Find where the given text appears and provide that cell's center as (X, Y) coordinate. 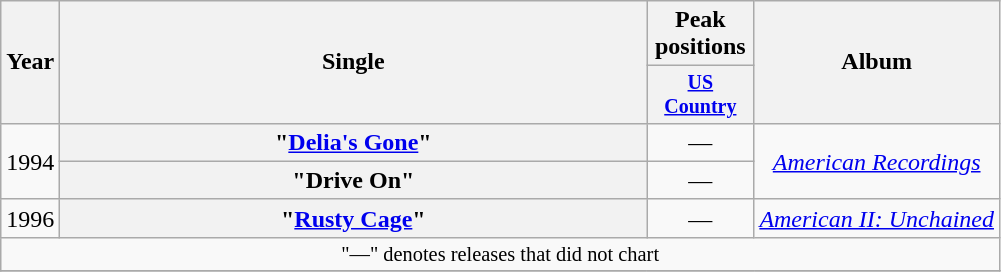
"Drive On" (354, 180)
Year (30, 62)
"Rusty Cage" (354, 218)
"Delia's Gone" (354, 142)
"—" denotes releases that did not chart (500, 254)
1996 (30, 218)
American II: Unchained (877, 218)
Single (354, 62)
American Recordings (877, 161)
1994 (30, 161)
Album (877, 62)
Peak positions (700, 34)
US Country (700, 94)
